Return the [x, y] coordinate for the center point of the cell that contains the specified text.  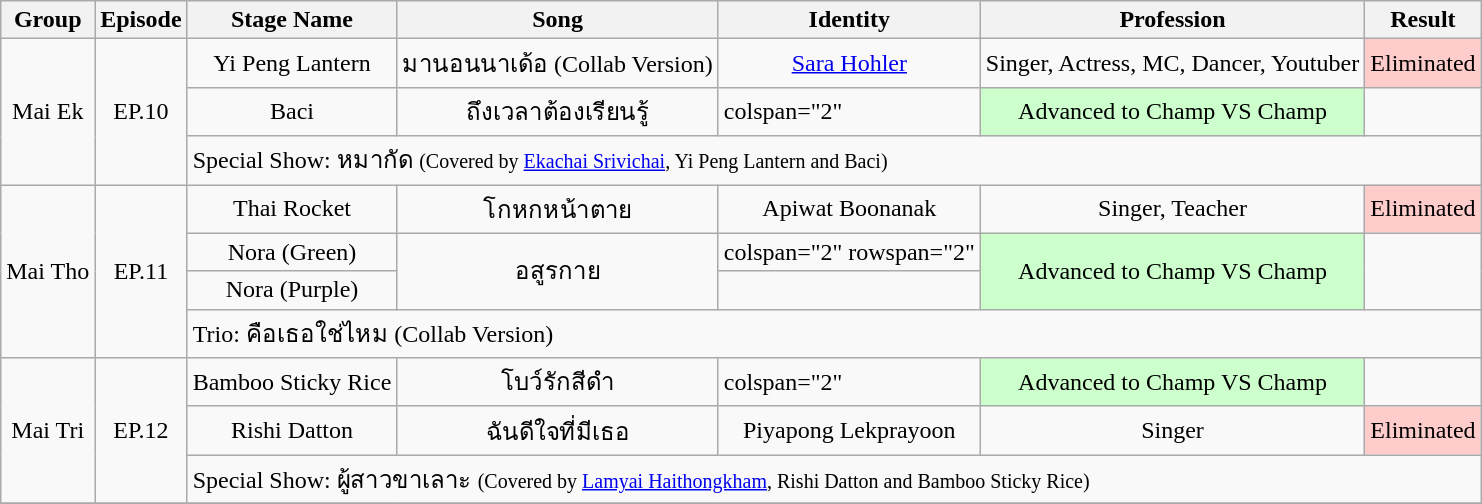
colspan="2" rowspan="2" [849, 252]
Song [558, 20]
Sara Hohler [849, 64]
Stage Name [292, 20]
โบว์รักสีดำ [558, 382]
Identity [849, 20]
Mai Ek [48, 112]
Baci [292, 112]
โกหกหน้าตาย [558, 208]
Singer, Teacher [1172, 208]
Profession [1172, 20]
Thai Rocket [292, 208]
Special Show: หมากัด (Covered by Ekachai Srivichai, Yi Peng Lantern and Baci) [834, 160]
Apiwat Boonanak [849, 208]
Yi Peng Lantern [292, 64]
ถึงเวลาต้องเรียนรู้ [558, 112]
Rishi Datton [292, 430]
Group [48, 20]
Mai Tri [48, 431]
EP.11 [141, 270]
Nora (Green) [292, 252]
Special Show: ผู้สาวขาเลาะ (Covered by Lamyai Haithongkham, Rishi Datton and Bamboo Sticky Rice) [834, 480]
Singer, Actress, MC, Dancer, Youtuber [1172, 64]
Piyapong Lekprayoon [849, 430]
อสูรกาย [558, 271]
EP.10 [141, 112]
Mai Tho [48, 270]
EP.12 [141, 431]
Episode [141, 20]
ฉันดีใจที่มีเธอ [558, 430]
Bamboo Sticky Rice [292, 382]
Nora (Purple) [292, 290]
Result [1423, 20]
Trio: คือเธอใช่ไหม (Collab Version) [834, 334]
มานอนนาเด้อ (Collab Version) [558, 64]
Singer [1172, 430]
